For the text-containing cell, return its midpoint in (X, Y) coordinate format. 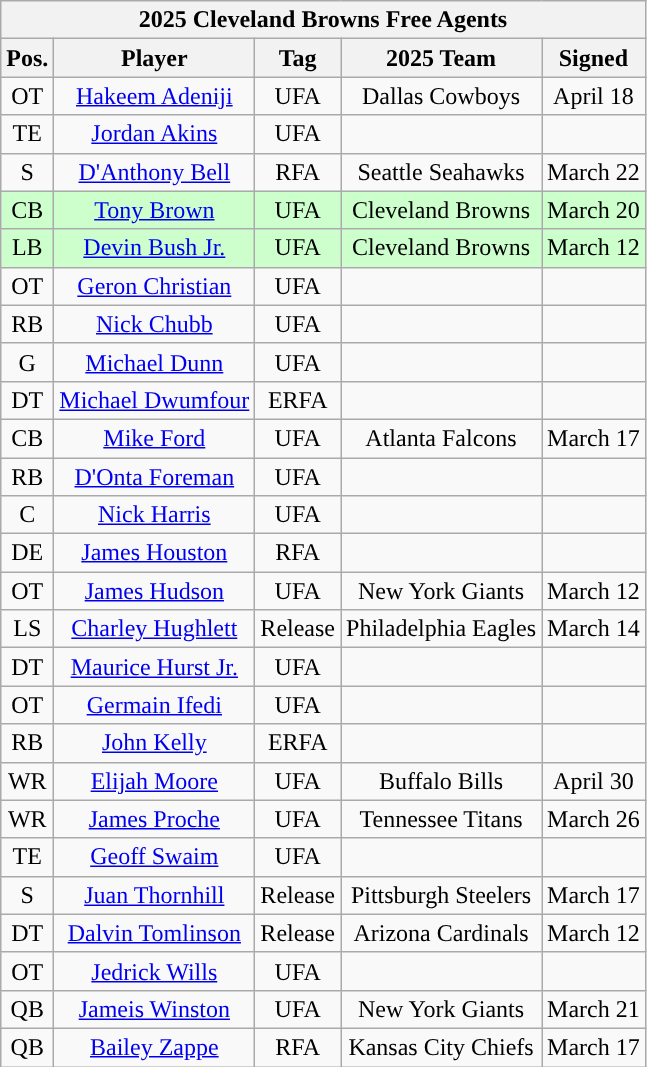
Bailey Zappe (154, 1047)
Jameis Winston (154, 1009)
Jordan Akins (154, 134)
March 22 (594, 172)
D'Anthony Bell (154, 172)
March 20 (594, 210)
March 21 (594, 1009)
Player (154, 58)
Maurice Hurst Jr. (154, 667)
Nick Harris (154, 515)
March 26 (594, 819)
Michael Dwumfour (154, 400)
April 18 (594, 96)
James Hudson (154, 591)
Juan Thornhill (154, 895)
Jedrick Wills (154, 971)
LB (28, 248)
DE (28, 553)
Nick Chubb (154, 324)
LS (28, 629)
Devin Bush Jr. (154, 248)
John Kelly (154, 743)
Atlanta Falcons (442, 438)
Pittsburgh Steelers (442, 895)
Tennessee Titans (442, 819)
Tony Brown (154, 210)
April 30 (594, 781)
Charley Hughlett (154, 629)
Buffalo Bills (442, 781)
James Houston (154, 553)
Arizona Cardinals (442, 933)
Dalvin Tomlinson (154, 933)
Mike Ford (154, 438)
Geoff Swaim (154, 857)
Elijah Moore (154, 781)
James Proche (154, 819)
Signed (594, 58)
Geron Christian (154, 286)
Germain Ifedi (154, 705)
Tag (298, 58)
C (28, 515)
2025 Team (442, 58)
Seattle Seahawks (442, 172)
Philadelphia Eagles (442, 629)
March 14 (594, 629)
G (28, 362)
Kansas City Chiefs (442, 1047)
2025 Cleveland Browns Free Agents (324, 20)
Michael Dunn (154, 362)
Dallas Cowboys (442, 96)
Pos. (28, 58)
D'Onta Foreman (154, 477)
Hakeem Adeniji (154, 96)
